Return the [X, Y] coordinate for the center point of the cell that contains the specified text.  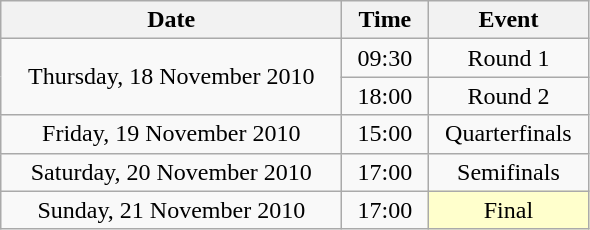
Time [385, 20]
Sunday, 21 November 2010 [172, 210]
Round 1 [508, 58]
Friday, 19 November 2010 [172, 134]
Semifinals [508, 172]
Thursday, 18 November 2010 [172, 77]
Saturday, 20 November 2010 [172, 172]
Event [508, 20]
Quarterfinals [508, 134]
15:00 [385, 134]
Final [508, 210]
18:00 [385, 96]
09:30 [385, 58]
Round 2 [508, 96]
Date [172, 20]
